Detect which cell encompasses the target text, then output its [x, y] center coordinate. 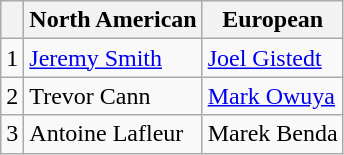
North American [113, 20]
Antoine Lafleur [113, 134]
Marek Benda [272, 134]
1 [12, 58]
Mark Owuya [272, 96]
3 [12, 134]
Joel Gistedt [272, 58]
Trevor Cann [113, 96]
European [272, 20]
2 [12, 96]
Jeremy Smith [113, 58]
